From the cell containing the given text, extract its center point as [X, Y] coordinate. 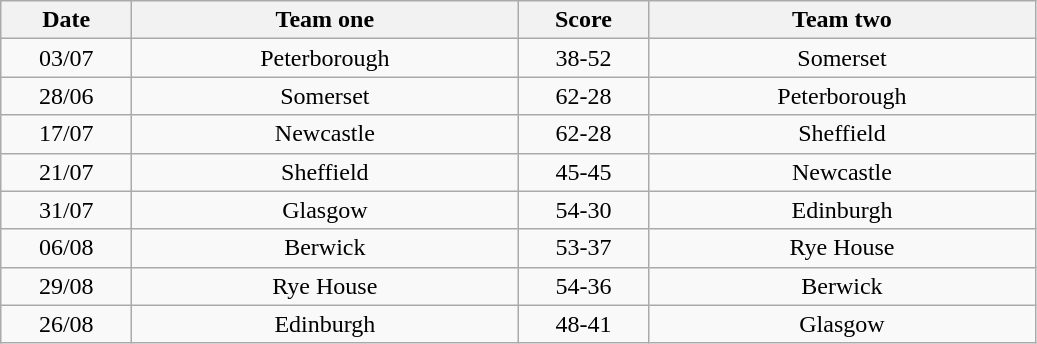
45-45 [584, 172]
17/07 [66, 134]
Date [66, 20]
Team one [325, 20]
31/07 [66, 210]
Score [584, 20]
06/08 [66, 248]
21/07 [66, 172]
38-52 [584, 58]
54-36 [584, 286]
28/06 [66, 96]
53-37 [584, 248]
03/07 [66, 58]
26/08 [66, 324]
54-30 [584, 210]
29/08 [66, 286]
Team two [842, 20]
48-41 [584, 324]
